From the cell containing the given text, extract its center point as [X, Y] coordinate. 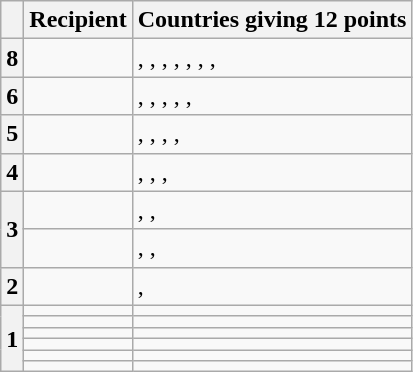
2 [12, 286]
, [272, 286]
3 [12, 229]
1 [12, 338]
, , , , , [272, 96]
4 [12, 172]
8 [12, 58]
, , , , , , , [272, 58]
, , , , [272, 134]
, , , [272, 172]
6 [12, 96]
Recipient [78, 20]
Countries giving 12 points [272, 20]
5 [12, 134]
